Search for the cell housing the specified text and yield its [x, y] center coordinate. 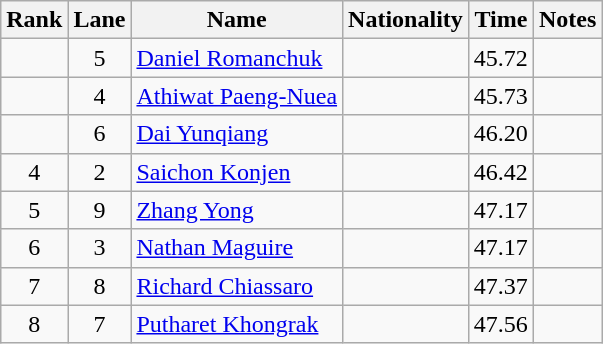
46.42 [500, 172]
Putharet Khongrak [237, 324]
2 [100, 172]
Athiwat Paeng-Nuea [237, 96]
Name [237, 20]
Lane [100, 20]
Richard Chiassaro [237, 286]
Nationality [406, 20]
Saichon Konjen [237, 172]
3 [100, 248]
Nathan Maguire [237, 248]
47.56 [500, 324]
46.20 [500, 134]
45.72 [500, 58]
Daniel Romanchuk [237, 58]
47.37 [500, 286]
Rank [34, 20]
45.73 [500, 96]
Dai Yunqiang [237, 134]
Zhang Yong [237, 210]
Notes [567, 20]
9 [100, 210]
Time [500, 20]
